Locate the cell with the specified text and output its [x, y] center coordinate. 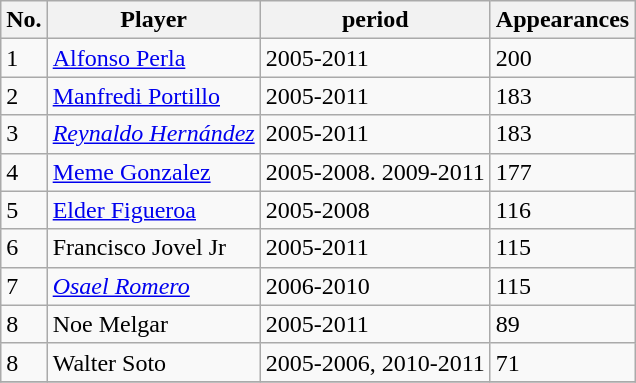
Appearances [562, 20]
3 [24, 134]
Walter Soto [154, 362]
No. [24, 20]
7 [24, 286]
6 [24, 248]
2005-2008 [375, 210]
200 [562, 58]
Meme Gonzalez [154, 172]
177 [562, 172]
Noe Melgar [154, 324]
116 [562, 210]
Player [154, 20]
1 [24, 58]
5 [24, 210]
Manfredi Portillo [154, 96]
Reynaldo Hernández [154, 134]
71 [562, 362]
period [375, 20]
89 [562, 324]
Francisco Jovel Jr [154, 248]
4 [24, 172]
2006-2010 [375, 286]
Alfonso Perla [154, 58]
2005-2006, 2010-2011 [375, 362]
Elder Figueroa [154, 210]
Osael Romero [154, 286]
2005-2008. 2009-2011 [375, 172]
2 [24, 96]
